Capture the cell that displays the provided text and extract its (x, y) central coordinate. 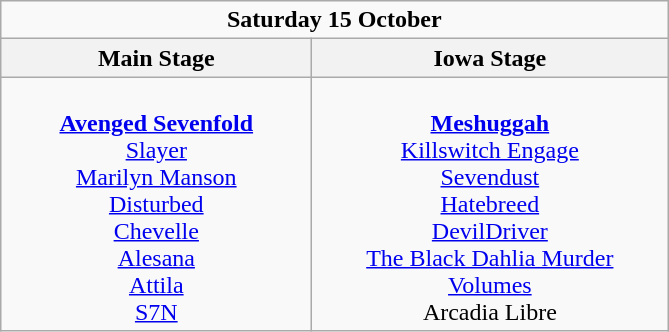
Avenged Sevenfold Slayer Marilyn Manson Disturbed Chevelle Alesana Attila S7N (156, 204)
Iowa Stage (490, 58)
Main Stage (156, 58)
Meshuggah Killswitch Engage Sevendust Hatebreed DevilDriver The Black Dahlia Murder Volumes Arcadia Libre (490, 204)
Saturday 15 October (334, 20)
